Search for the cell housing the specified text and yield its (x, y) center coordinate. 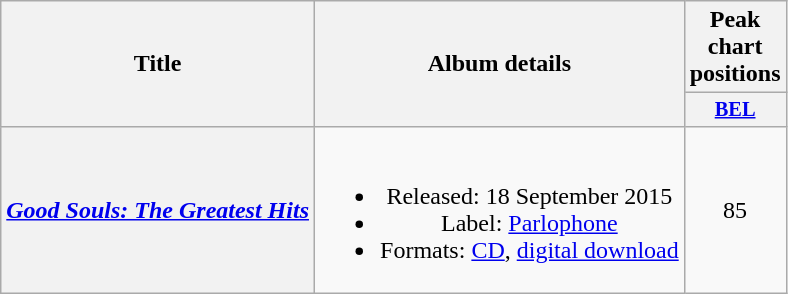
Title (158, 64)
Album details (500, 64)
BEL (735, 110)
Released: 18 September 2015Label: ParlophoneFormats: CD, digital download (500, 210)
85 (735, 210)
Peak chart positions (735, 47)
Good Souls: The Greatest Hits (158, 210)
